Return the [x, y] coordinate for the center point of the cell that contains the specified text.  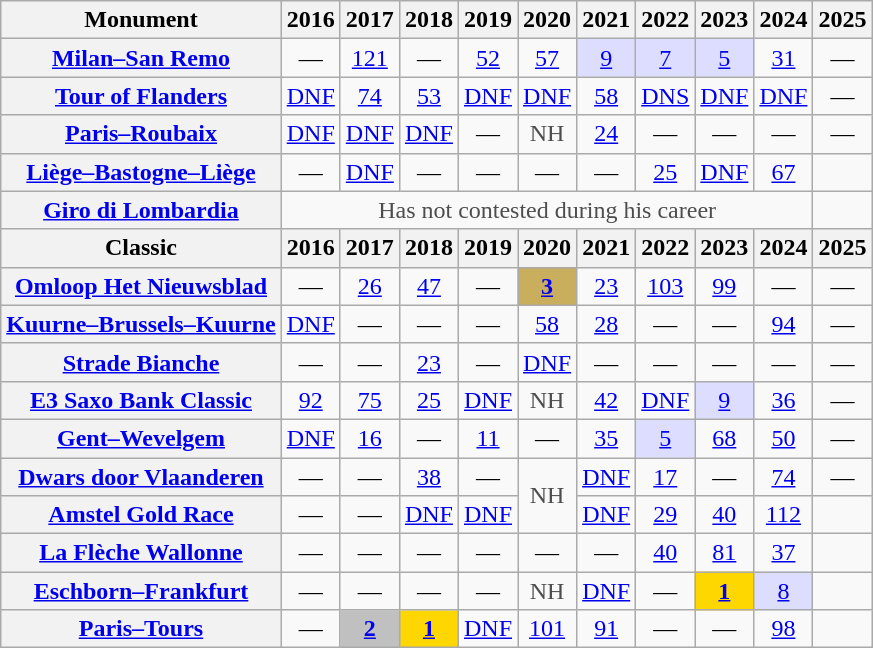
75 [370, 400]
52 [488, 58]
Giro di Lombardia [141, 210]
Liège–Bastogne–Liège [141, 172]
Gent–Wevelgem [141, 438]
Monument [141, 20]
37 [784, 553]
3 [548, 286]
91 [606, 629]
31 [784, 58]
Paris–Roubaix [141, 134]
8 [784, 591]
Tour of Flanders [141, 96]
DNS [666, 96]
11 [488, 438]
29 [666, 515]
98 [784, 629]
Omloop Het Nieuwsblad [141, 286]
Milan–San Remo [141, 58]
57 [548, 58]
Kuurne–Brussels–Kuurne [141, 324]
35 [606, 438]
101 [548, 629]
121 [370, 58]
99 [724, 286]
24 [606, 134]
92 [310, 400]
Has not contested during his career [547, 210]
112 [784, 515]
68 [724, 438]
Dwars door Vlaanderen [141, 477]
Paris–Tours [141, 629]
2 [370, 629]
Classic [141, 248]
26 [370, 286]
7 [666, 58]
94 [784, 324]
17 [666, 477]
50 [784, 438]
Amstel Gold Race [141, 515]
67 [784, 172]
La Flèche Wallonne [141, 553]
28 [606, 324]
Eschborn–Frankfurt [141, 591]
E3 Saxo Bank Classic [141, 400]
42 [606, 400]
53 [428, 96]
47 [428, 286]
36 [784, 400]
Strade Bianche [141, 362]
81 [724, 553]
16 [370, 438]
38 [428, 477]
103 [666, 286]
